Locate the cell with the specified text and output its (X, Y) center coordinate. 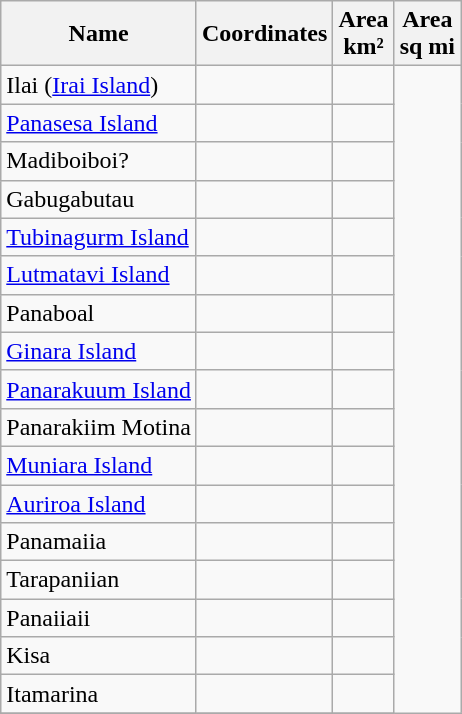
Madiboiboi? (99, 161)
Itamarina (99, 694)
Name (99, 34)
Gabugabutau (99, 199)
Ilai (Irai Island) (99, 85)
Tubinagurm Island (99, 237)
Panamaiia (99, 542)
Areakm² (364, 34)
Panaboal (99, 313)
Lutmatavi Island (99, 275)
Coordinates (264, 34)
Panarakiim Motina (99, 427)
Muniara Island (99, 465)
Auriroa Island (99, 503)
Panaiiaii (99, 618)
Kisa (99, 656)
Panasesa Island (99, 123)
Ginara Island (99, 351)
Tarapaniian (99, 580)
Panarakuum Island (99, 389)
Areasq mi (427, 34)
